Extract the [x, y] coordinate from the center of the cell holding the provided text.  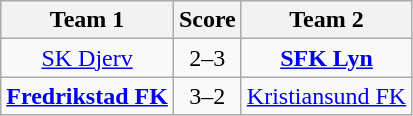
SFK Lyn [326, 58]
Fredrikstad FK [88, 96]
2–3 [207, 58]
Score [207, 20]
3–2 [207, 96]
SK Djerv [88, 58]
Team 1 [88, 20]
Team 2 [326, 20]
Kristiansund FK [326, 96]
